Search for the cell housing the specified text and yield its (X, Y) center coordinate. 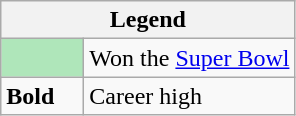
Won the Super Bowl (190, 58)
Career high (190, 96)
Legend (148, 20)
Bold (42, 96)
